Provide the (X, Y) coordinate of the cell's center where the given text is located.  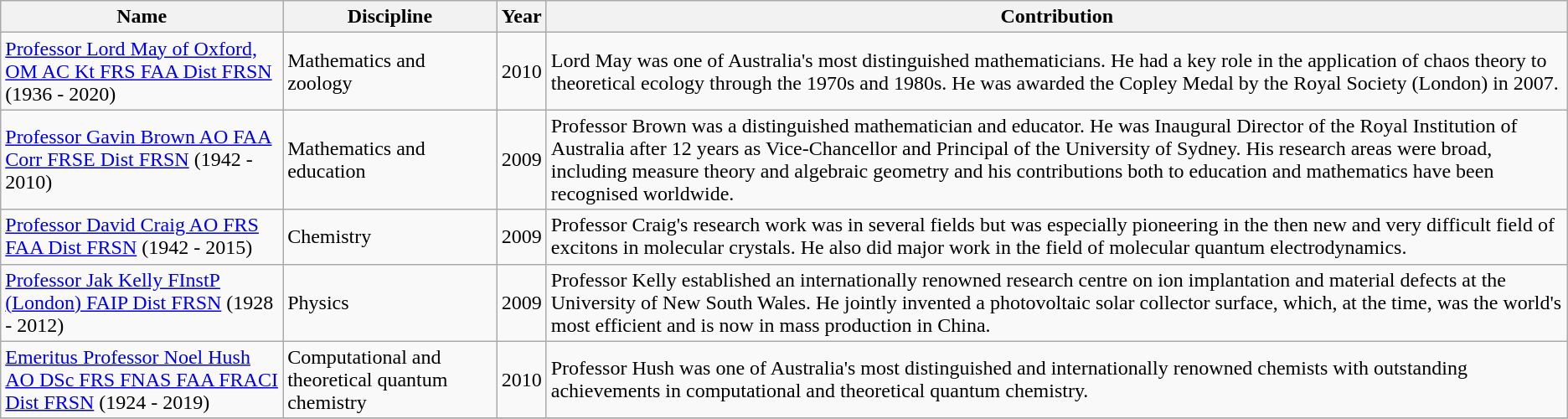
Computational and theoretical quantum chemistry (390, 380)
Emeritus Professor Noel Hush AO DSc FRS FNAS FAA FRACI Dist FRSN (1924 - 2019) (142, 380)
Chemistry (390, 236)
Mathematics and zoology (390, 71)
Year (521, 17)
Contribution (1057, 17)
Name (142, 17)
Discipline (390, 17)
Professor Lord May of Oxford, OM AC Kt FRS FAA Dist FRSN (1936 - 2020) (142, 71)
Physics (390, 303)
Mathematics and education (390, 159)
Professor Jak Kelly FInstP (London) FAIP Dist FRSN (1928 - 2012) (142, 303)
Professor David Craig AO FRS FAA Dist FRSN (1942 - 2015) (142, 236)
Professor Gavin Brown AO FAA Corr FRSE Dist FRSN (1942 - 2010) (142, 159)
